Return the (x, y) coordinate for the center point of the cell that contains the specified text.  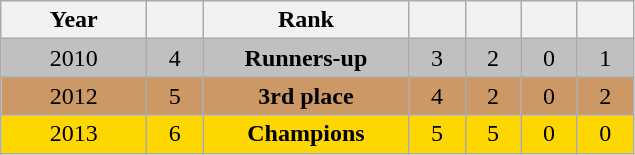
Rank (306, 20)
Year (74, 20)
3 (437, 58)
1 (605, 58)
Runners-up (306, 58)
Champions (306, 134)
2010 (74, 58)
6 (175, 134)
2012 (74, 96)
2013 (74, 134)
3rd place (306, 96)
